Extract the [x, y] coordinate from the center of the cell holding the provided text.  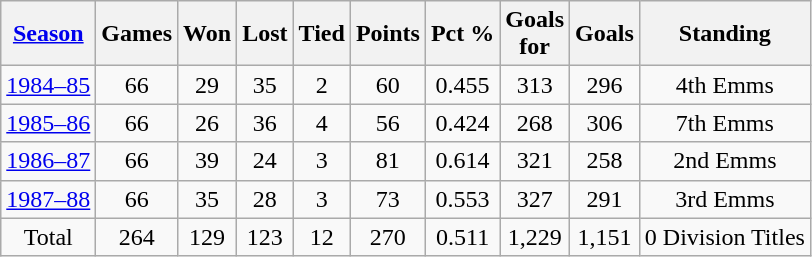
270 [388, 237]
0 Division Titles [724, 237]
123 [265, 237]
Standing [724, 34]
81 [388, 161]
321 [535, 161]
4 [322, 123]
12 [322, 237]
313 [535, 85]
Total [48, 237]
0.455 [462, 85]
Points [388, 34]
24 [265, 161]
327 [535, 199]
0.424 [462, 123]
60 [388, 85]
Goals [605, 34]
26 [208, 123]
7th Emms [724, 123]
Lost [265, 34]
1,151 [605, 237]
28 [265, 199]
0.553 [462, 199]
268 [535, 123]
Pct % [462, 34]
4th Emms [724, 85]
Season [48, 34]
2 [322, 85]
0.511 [462, 237]
Won [208, 34]
1987–88 [48, 199]
Goalsfor [535, 34]
39 [208, 161]
Tied [322, 34]
1984–85 [48, 85]
258 [605, 161]
3rd Emms [724, 199]
36 [265, 123]
73 [388, 199]
1986–87 [48, 161]
0.614 [462, 161]
264 [137, 237]
296 [605, 85]
1,229 [535, 237]
29 [208, 85]
1985–86 [48, 123]
291 [605, 199]
306 [605, 123]
Games [137, 34]
129 [208, 237]
2nd Emms [724, 161]
56 [388, 123]
